Identify which cell holds the provided text, then report its [x, y] central coordinate. 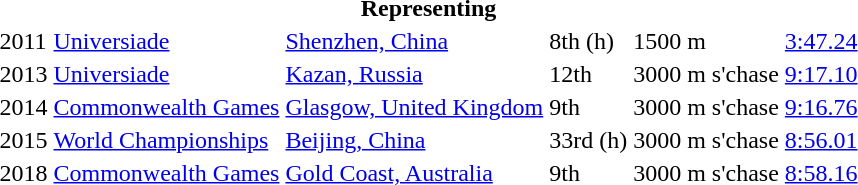
Shenzhen, China [414, 41]
1500 m [706, 41]
33rd (h) [588, 140]
World Championships [166, 140]
9th [588, 107]
Beijing, China [414, 140]
Kazan, Russia [414, 74]
12th [588, 74]
8th (h) [588, 41]
Glasgow, United Kingdom [414, 107]
Commonwealth Games [166, 107]
